Find where the given text appears and provide that cell's center as [X, Y] coordinate. 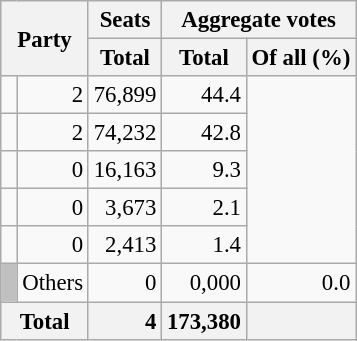
9.3 [204, 170]
0,000 [204, 283]
Party [45, 38]
74,232 [124, 133]
Of all (%) [300, 58]
2.1 [204, 208]
1.4 [204, 245]
Others [52, 283]
76,899 [124, 95]
44.4 [204, 95]
0.0 [300, 283]
Aggregate votes [259, 20]
173,380 [204, 321]
42.8 [204, 133]
4 [124, 321]
16,163 [124, 170]
3,673 [124, 208]
Seats [124, 20]
2,413 [124, 245]
